Return (X, Y) of the center of cell containing provided text 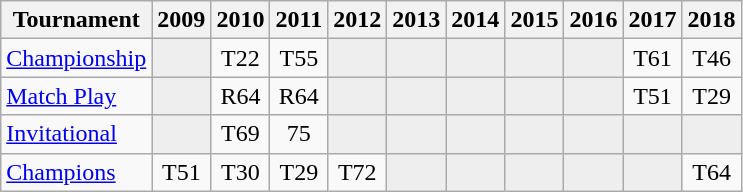
Invitational (76, 134)
T30 (240, 172)
T69 (240, 134)
2018 (712, 20)
T22 (240, 58)
T64 (712, 172)
2010 (240, 20)
T46 (712, 58)
2013 (416, 20)
T72 (358, 172)
2016 (594, 20)
Champions (76, 172)
2014 (476, 20)
T61 (652, 58)
2015 (534, 20)
Tournament (76, 20)
Championship (76, 58)
Match Play (76, 96)
2012 (358, 20)
75 (299, 134)
T55 (299, 58)
2017 (652, 20)
2009 (182, 20)
2011 (299, 20)
